Find where the given text appears and provide that cell's center as (x, y) coordinate. 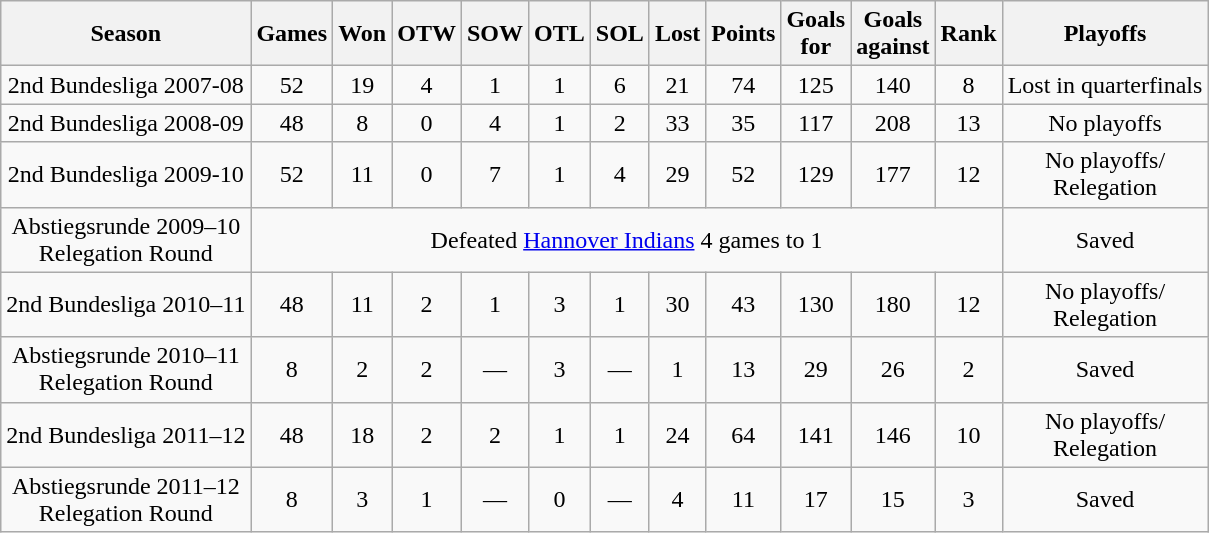
Season (126, 34)
2nd Bundesliga 2011–12 (126, 434)
Defeated Hannover Indians 4 games to 1 (626, 240)
Rank (968, 34)
Abstiegsrunde 2010–11Relegation Round (126, 370)
180 (893, 304)
129 (816, 174)
2nd Bundesliga 2007-08 (126, 85)
Lost in quarterfinals (1105, 85)
208 (893, 123)
74 (744, 85)
177 (893, 174)
Abstiegsrunde 2009–10Relegation Round (126, 240)
No playoffs (1105, 123)
64 (744, 434)
Games (292, 34)
Points (744, 34)
Goalsagainst (893, 34)
SOW (494, 34)
2nd Bundesliga 2010–11 (126, 304)
140 (893, 85)
OTW (427, 34)
Abstiegsrunde 2011–12Relegation Round (126, 500)
Won (362, 34)
141 (816, 434)
24 (677, 434)
146 (893, 434)
18 (362, 434)
21 (677, 85)
Goalsfor (816, 34)
Lost (677, 34)
43 (744, 304)
19 (362, 85)
Playoffs (1105, 34)
17 (816, 500)
26 (893, 370)
7 (494, 174)
10 (968, 434)
2nd Bundesliga 2008-09 (126, 123)
15 (893, 500)
SOL (620, 34)
35 (744, 123)
30 (677, 304)
2nd Bundesliga 2009-10 (126, 174)
117 (816, 123)
OTL (560, 34)
6 (620, 85)
130 (816, 304)
125 (816, 85)
33 (677, 123)
